Return [x, y] of the center of cell containing provided text 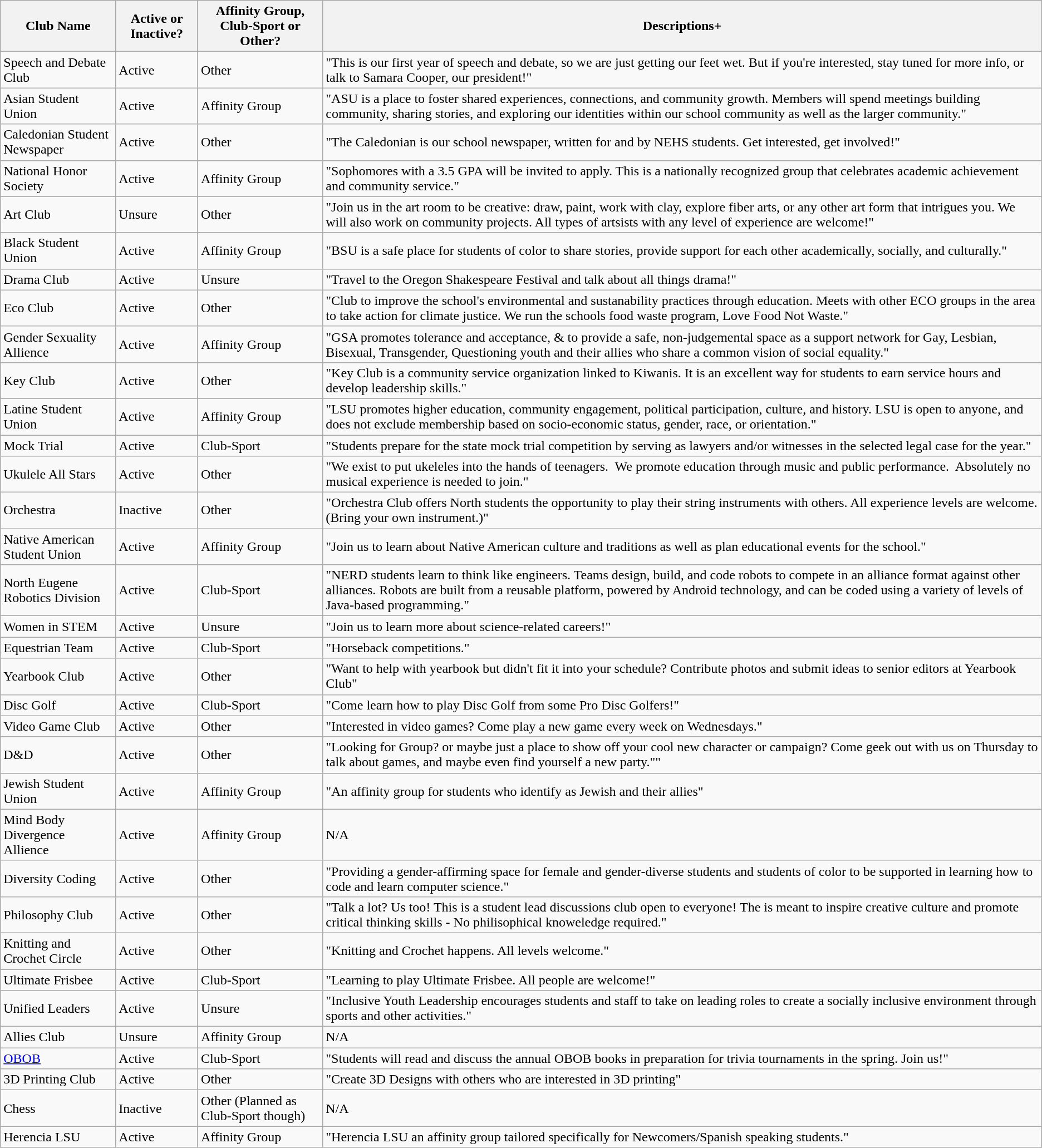
Other (Planned as Club-Sport though) [260, 1108]
Diversity Coding [58, 878]
"The Caledonian is our school newspaper, written for and by NEHS students. Get interested, get involved!" [682, 142]
Orchestra [58, 511]
Active or Inactive? [157, 26]
"Want to help with yearbook but didn't fit it into your schedule? Contribute photos and submit ideas to senior editors at Yearbook Club" [682, 677]
"Interested in video games? Come play a new game every week on Wednesdays." [682, 726]
Women in STEM [58, 627]
Jewish Student Union [58, 791]
Art Club [58, 215]
Video Game Club [58, 726]
"Join us to learn more about science-related careers!" [682, 627]
Drama Club [58, 279]
Herencia LSU [58, 1137]
Black Student Union [58, 250]
Knitting and Crochet Circle [58, 950]
Eco Club [58, 308]
North Eugene Robotics Division [58, 590]
"Students prepare for the state mock trial competition by serving as lawyers and/or witnesses in the selected legal case for the year." [682, 446]
"Students will read and discuss the annual OBOB books in preparation for trivia tournaments in the spring. Join us!" [682, 1058]
Caledonian Student Newspaper [58, 142]
"Join us to learn about Native American culture and traditions as well as plan educational events for the school." [682, 546]
Gender Sexuality Allience [58, 344]
Philosophy Club [58, 915]
Affinity Group, Club-Sport or Other? [260, 26]
Asian Student Union [58, 106]
"Horseback competitions." [682, 648]
"Create 3D Designs with others who are interested in 3D printing" [682, 1080]
"Herencia LSU an affinity group tailored specifically for Newcomers/Spanish speaking students." [682, 1137]
Ukulele All Stars [58, 474]
"BSU is a safe place for students of color to share stories, provide support for each other academically, socially, and culturally." [682, 250]
Descriptions+ [682, 26]
"Knitting and Crochet happens. All levels welcome." [682, 950]
Equestrian Team [58, 648]
Yearbook Club [58, 677]
Club Name [58, 26]
Disc Golf [58, 705]
Key Club [58, 381]
"Come learn how to play Disc Golf from some Pro Disc Golfers!" [682, 705]
Chess [58, 1108]
"Learning to play Ultimate Frisbee. All people are welcome!" [682, 980]
"Travel to the Oregon Shakespeare Festival and talk about all things drama!" [682, 279]
Native American Student Union [58, 546]
Latine Student Union [58, 416]
"An affinity group for students who identify as Jewish and their allies" [682, 791]
Mind Body Divergence Allience [58, 835]
Ultimate Frisbee [58, 980]
OBOB [58, 1058]
D&D [58, 755]
Unified Leaders [58, 1008]
National Honor Society [58, 178]
Allies Club [58, 1037]
Mock Trial [58, 446]
Speech and Debate Club [58, 70]
3D Printing Club [58, 1080]
